Provide the [x, y] coordinate of the cell's center where the given text is located.  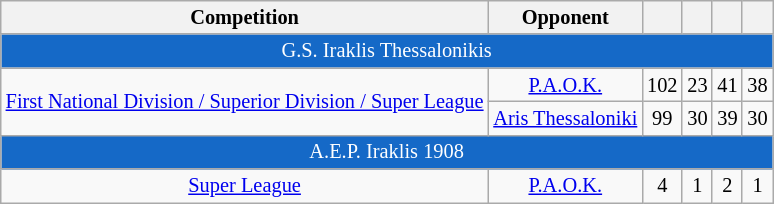
Super League [245, 186]
39 [727, 119]
23 [697, 85]
Opponent [565, 18]
G.S. Iraklis Thessalonikis [387, 51]
First National Division / Superior Division / Super League [245, 102]
2 [727, 186]
4 [662, 186]
41 [727, 85]
38 [757, 85]
99 [662, 119]
A.E.P. Iraklis 1908 [387, 152]
102 [662, 85]
Aris Thessaloniki [565, 119]
Competition [245, 18]
